Locate the cell with the specified text and output its (x, y) center coordinate. 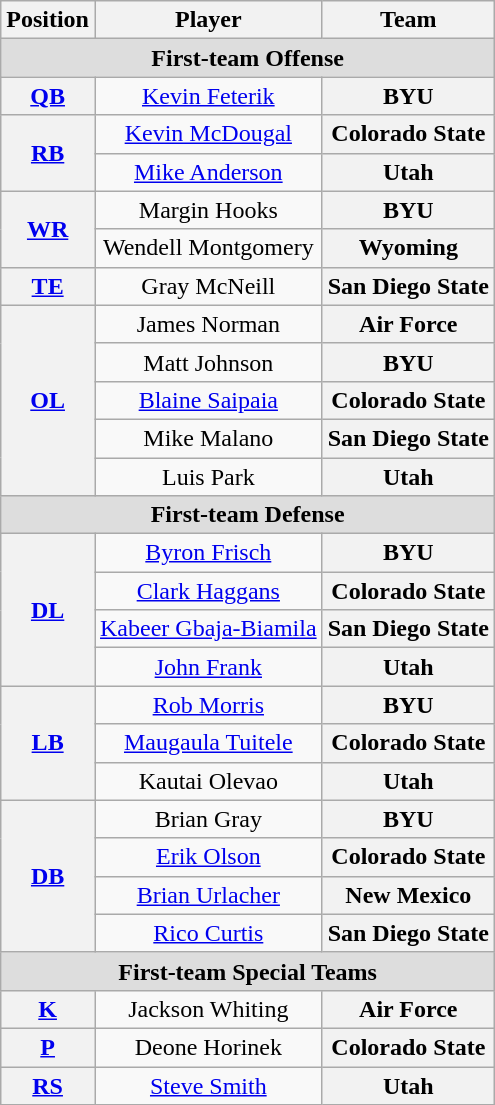
Rob Morris (208, 705)
Deone Horinek (208, 1047)
Mike Anderson (208, 172)
P (48, 1047)
Mike Malano (208, 438)
LB (48, 743)
RB (48, 153)
Erik Olson (208, 857)
New Mexico (408, 895)
WR (48, 229)
Wyoming (408, 248)
TE (48, 286)
Jackson Whiting (208, 1009)
Luis Park (208, 477)
K (48, 1009)
Maugaula Tuitele (208, 743)
Gray McNeill (208, 286)
Brian Urlacher (208, 895)
Margin Hooks (208, 210)
Brian Gray (208, 819)
Kevin McDougal (208, 134)
Player (208, 20)
Clark Haggans (208, 591)
First-team Special Teams (248, 971)
First-team Defense (248, 515)
Kautai Olevao (208, 781)
RS (48, 1085)
Kabeer Gbaja-Biamila (208, 629)
Byron Frisch (208, 553)
DB (48, 876)
Team (408, 20)
Position (48, 20)
Kevin Feterik (208, 96)
DL (48, 610)
John Frank (208, 667)
OL (48, 400)
First-team Offense (248, 58)
QB (48, 96)
Steve Smith (208, 1085)
Rico Curtis (208, 933)
James Norman (208, 324)
Blaine Saipaia (208, 400)
Matt Johnson (208, 362)
Wendell Montgomery (208, 248)
